Return [X, Y] of the center of cell containing provided text 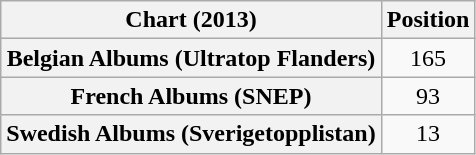
French Albums (SNEP) [191, 96]
Belgian Albums (Ultratop Flanders) [191, 58]
Swedish Albums (Sverigetopplistan) [191, 134]
165 [428, 58]
Chart (2013) [191, 20]
Position [428, 20]
93 [428, 96]
13 [428, 134]
